Output the (X, Y) coordinate of the center of the cell containing the given text.  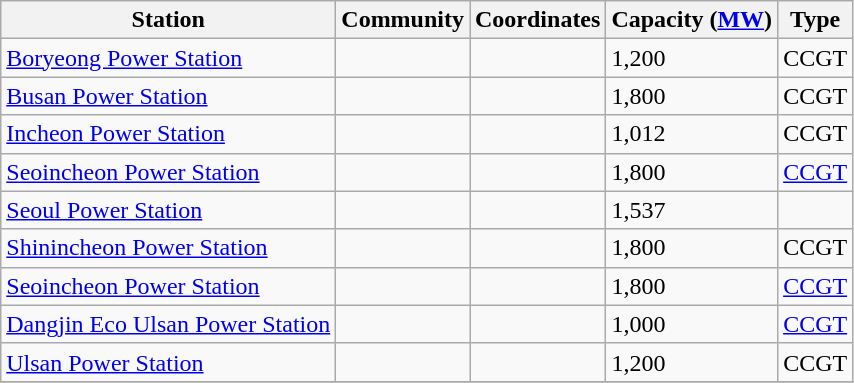
Shinincheon Power Station (168, 248)
Coordinates (538, 20)
Capacity (MW) (692, 20)
Ulsan Power Station (168, 362)
1,012 (692, 134)
Station (168, 20)
Dangjin Eco Ulsan Power Station (168, 324)
1,000 (692, 324)
Incheon Power Station (168, 134)
1,537 (692, 210)
Boryeong Power Station (168, 58)
Seoul Power Station (168, 210)
Type (816, 20)
Community (403, 20)
Busan Power Station (168, 96)
